Scan for the cell matching the given text and deliver its [x, y] coordinate at center. 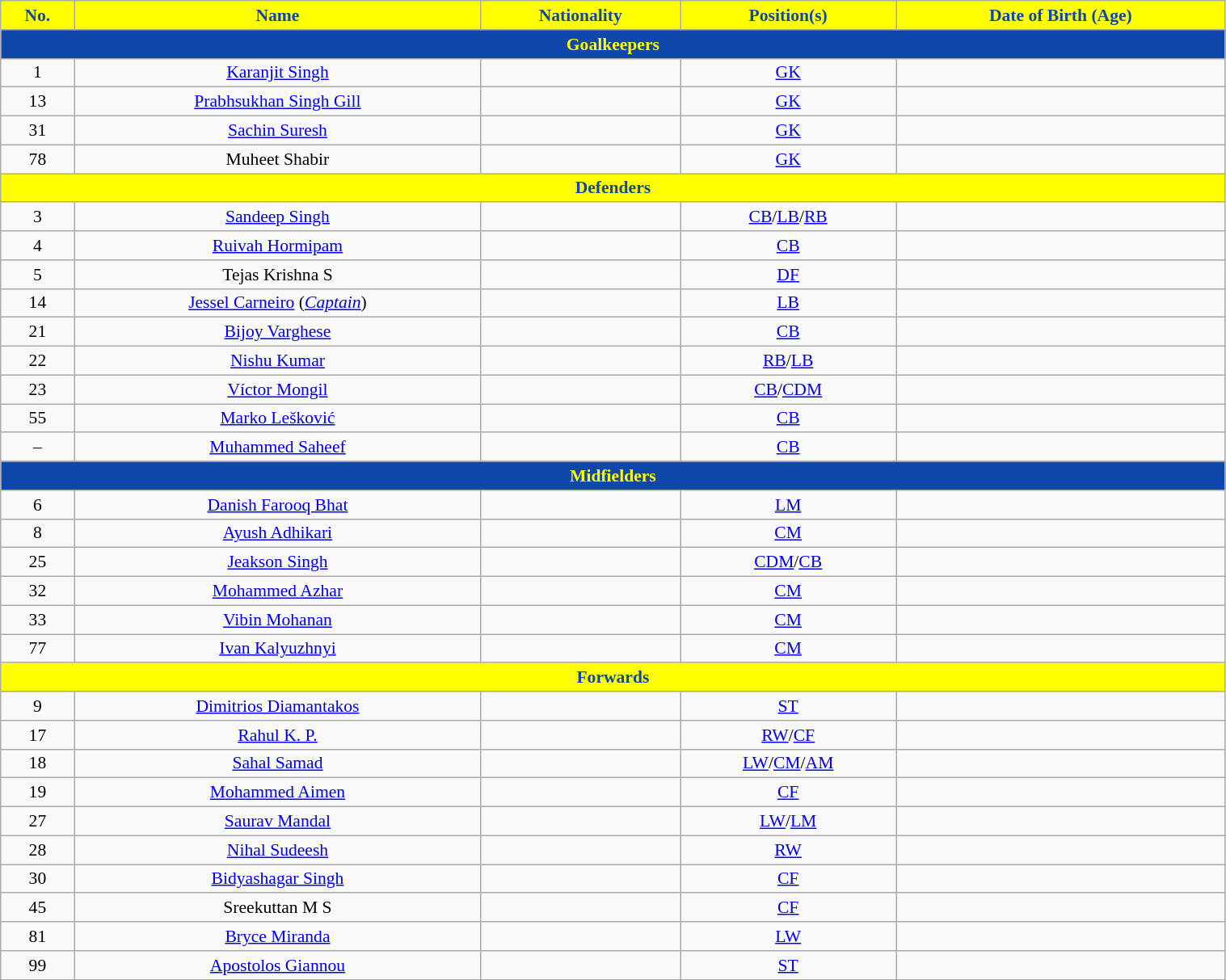
Muhammed Saheef [278, 448]
RW/CF [789, 735]
Karanjit Singh [278, 73]
3 [37, 217]
Goalkeepers [613, 44]
1 [37, 73]
RW [789, 850]
6 [37, 505]
Forwards [613, 678]
LW/LM [789, 822]
33 [37, 620]
Nationality [580, 15]
Sreekuttan M S [278, 908]
17 [37, 735]
25 [37, 562]
Nishu Kumar [278, 361]
Mohammed Azhar [278, 591]
13 [37, 102]
Marko Lešković [278, 418]
28 [37, 850]
CDM/CB [789, 562]
CB/LB/RB [789, 217]
Midfielders [613, 476]
Víctor Mongil [278, 389]
Defenders [613, 188]
Prabhsukhan Singh Gill [278, 102]
31 [37, 131]
– [37, 448]
Sandeep Singh [278, 217]
Vibin Mohanan [278, 620]
Dimitrios Diamantakos [278, 706]
Mohammed Aimen [278, 793]
4 [37, 246]
Position(s) [789, 15]
Jessel Carneiro (Captain) [278, 303]
8 [37, 533]
81 [37, 936]
18 [37, 763]
Saurav Mandal [278, 822]
55 [37, 418]
21 [37, 332]
77 [37, 649]
30 [37, 879]
DF [789, 275]
Bijoy Varghese [278, 332]
9 [37, 706]
Jeakson Singh [278, 562]
Date of Birth (Age) [1060, 15]
No. [37, 15]
5 [37, 275]
Sachin Suresh [278, 131]
23 [37, 389]
Bryce Miranda [278, 936]
Danish Farooq Bhat [278, 505]
Ruivah Hormipam [278, 246]
LW/CM/AM [789, 763]
99 [37, 965]
LW [789, 936]
Ayush Adhikari [278, 533]
19 [37, 793]
Bidyashagar Singh [278, 879]
32 [37, 591]
Ivan Kalyuzhnyi [278, 649]
CB/CDM [789, 389]
78 [37, 159]
Tejas Krishna S [278, 275]
LM [789, 505]
RB/LB [789, 361]
LB [789, 303]
22 [37, 361]
Rahul K. P. [278, 735]
Apostolos Giannou [278, 965]
Nihal Sudeesh [278, 850]
Muheet Shabir [278, 159]
Name [278, 15]
45 [37, 908]
14 [37, 303]
Sahal Samad [278, 763]
27 [37, 822]
